Identify which cell holds the provided text, then report its [x, y] central coordinate. 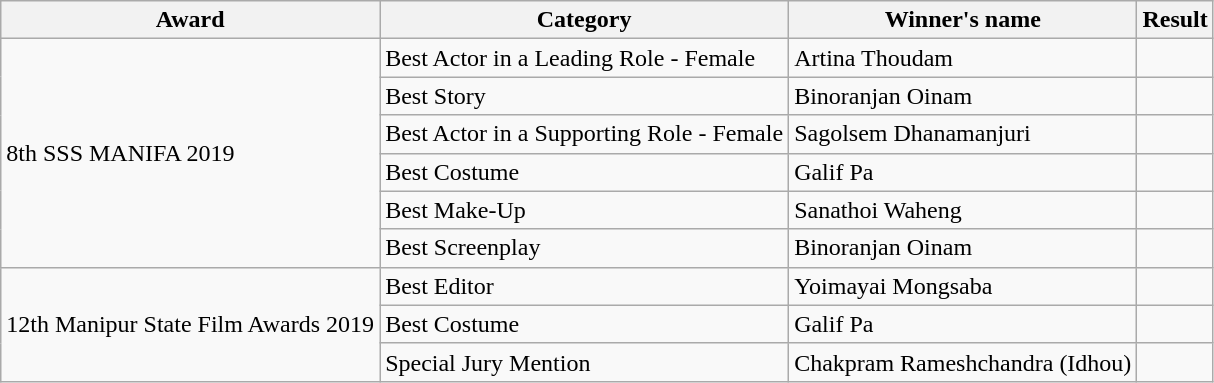
Result [1175, 20]
Artina Thoudam [963, 58]
Best Actor in a Supporting Role - Female [584, 134]
Best Actor in a Leading Role - Female [584, 58]
8th SSS MANIFA 2019 [190, 153]
Sanathoi Waheng [963, 210]
Sagolsem Dhanamanjuri [963, 134]
Category [584, 20]
Best Editor [584, 286]
Best Screenplay [584, 248]
Special Jury Mention [584, 362]
Yoimayai Mongsaba [963, 286]
12th Manipur State Film Awards 2019 [190, 324]
Award [190, 20]
Chakpram Rameshchandra (Idhou) [963, 362]
Winner's name [963, 20]
Best Story [584, 96]
Best Make-Up [584, 210]
